Locate the cell with the specified text and output its (X, Y) center coordinate. 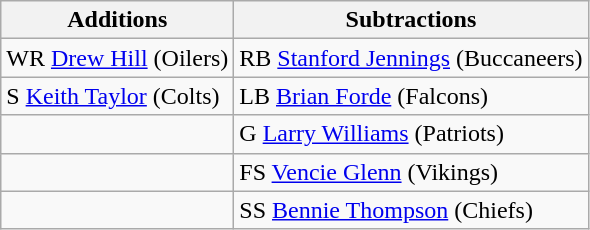
Additions (118, 20)
LB Brian Forde (Falcons) (411, 96)
RB Stanford Jennings (Buccaneers) (411, 58)
SS Bennie Thompson (Chiefs) (411, 210)
Subtractions (411, 20)
WR Drew Hill (Oilers) (118, 58)
FS Vencie Glenn (Vikings) (411, 172)
G Larry Williams (Patriots) (411, 134)
S Keith Taylor (Colts) (118, 96)
